Find where the given text appears and provide that cell's center as [x, y] coordinate. 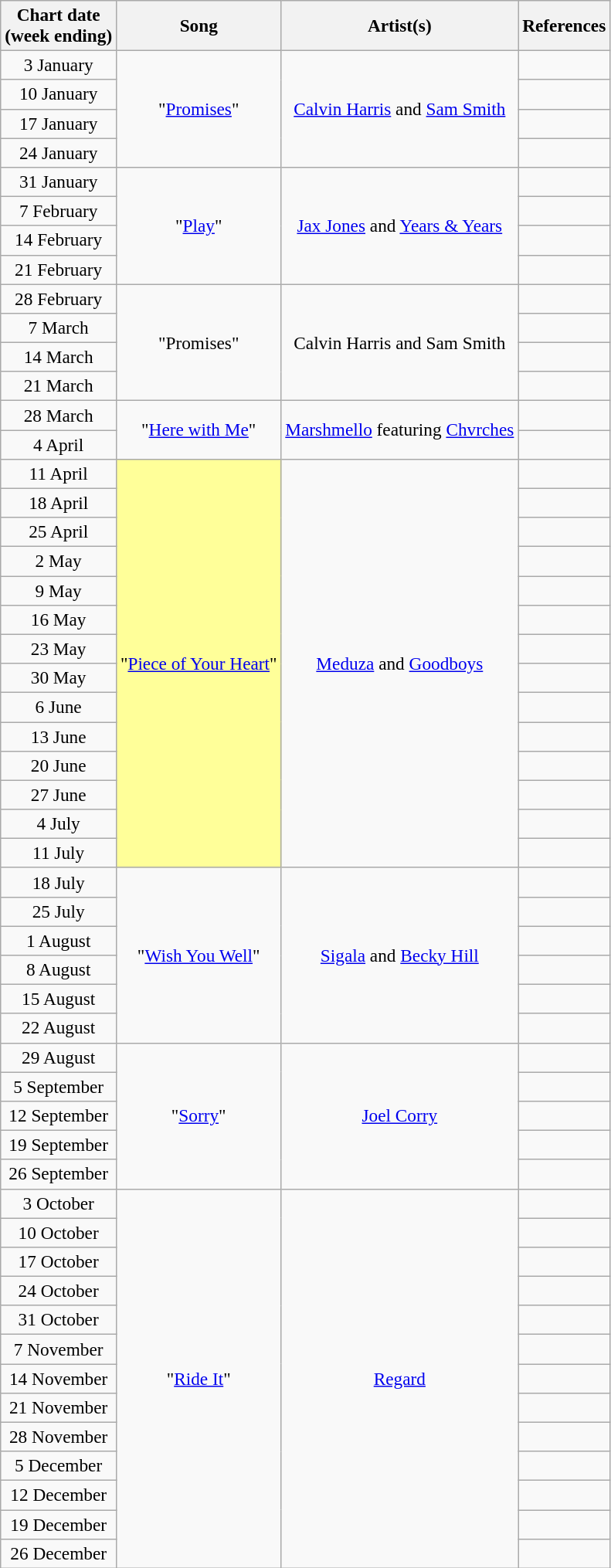
23 May [59, 649]
29 August [59, 1057]
11 April [59, 473]
5 September [59, 1086]
Joel Corry [400, 1115]
14 March [59, 357]
4 April [59, 444]
22 August [59, 1028]
27 June [59, 795]
7 March [59, 328]
25 July [59, 911]
Meduza and Goodboys [400, 663]
16 May [59, 619]
21 November [59, 1407]
"Here with Me" [199, 429]
Jax Jones and Years & Years [400, 226]
References [564, 25]
14 February [59, 240]
3 October [59, 1203]
1 August [59, 940]
5 December [59, 1466]
"Play" [199, 226]
4 July [59, 823]
18 April [59, 503]
9 May [59, 590]
"Ride It" [199, 1378]
28 November [59, 1437]
28 February [59, 298]
13 June [59, 736]
12 September [59, 1115]
15 August [59, 999]
19 December [59, 1524]
Artist(s) [400, 25]
Song [199, 25]
6 June [59, 707]
"Wish You Well" [199, 955]
30 May [59, 677]
2 May [59, 561]
Regard [400, 1378]
7 November [59, 1349]
10 January [59, 94]
10 October [59, 1232]
"Piece of Your Heart" [199, 663]
12 December [59, 1495]
21 February [59, 270]
19 September [59, 1145]
26 December [59, 1553]
21 March [59, 386]
"Sorry" [199, 1115]
14 November [59, 1378]
28 March [59, 415]
18 July [59, 882]
26 September [59, 1174]
24 October [59, 1291]
20 June [59, 765]
8 August [59, 969]
Chart date(week ending) [59, 25]
3 January [59, 65]
31 January [59, 182]
25 April [59, 532]
7 February [59, 211]
11 July [59, 853]
24 January [59, 152]
Marshmello featuring Chvrches [400, 429]
17 January [59, 124]
31 October [59, 1320]
17 October [59, 1261]
Sigala and Becky Hill [400, 955]
